Detect which cell encompasses the target text, then output its [X, Y] center coordinate. 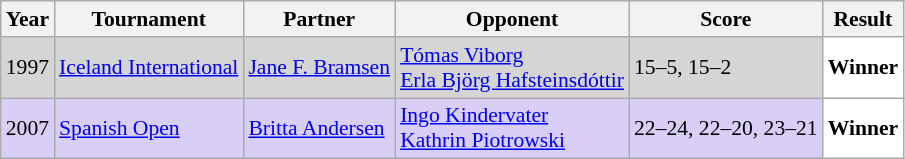
22–24, 22–20, 23–21 [726, 128]
Tómas Viborg Erla Björg Hafsteinsdóttir [512, 68]
15–5, 15–2 [726, 68]
Spanish Open [148, 128]
Opponent [512, 19]
Result [864, 19]
1997 [28, 68]
Britta Andersen [319, 128]
Jane F. Bramsen [319, 68]
Partner [319, 19]
Tournament [148, 19]
Year [28, 19]
Ingo Kindervater Kathrin Piotrowski [512, 128]
2007 [28, 128]
Iceland International [148, 68]
Score [726, 19]
